Scan for the cell matching the given text and deliver its [X, Y] coordinate at center. 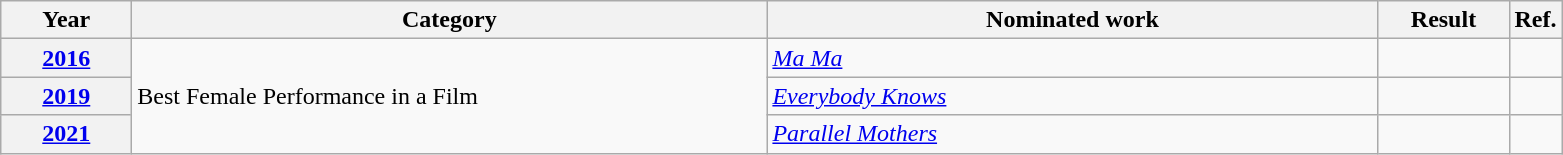
Category [450, 20]
Result [1444, 20]
2016 [66, 58]
2021 [66, 134]
Nominated work [1072, 20]
2019 [66, 96]
Year [66, 20]
Parallel Mothers [1072, 134]
Best Female Performance in a Film [450, 96]
Ma Ma [1072, 58]
Everybody Knows [1072, 96]
Ref. [1536, 20]
